Determine the [X, Y] coordinate at the center of the cell enclosing the given text.  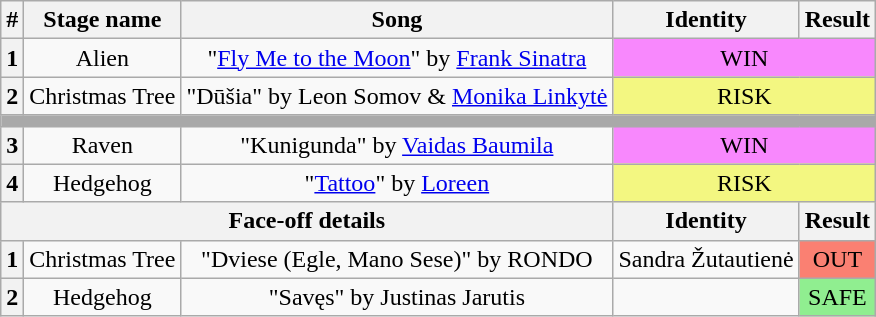
"Kunigunda" by Vaidas Baumila [397, 145]
"Fly Me to the Moon" by Frank Sinatra [397, 58]
Alien [102, 58]
Sandra Žutautienė [706, 259]
# [12, 20]
"Dūšia" by Leon Somov & Monika Linkytė [397, 96]
"Dviese (Egle, Mano Sese)" by RONDO [397, 259]
OUT [837, 259]
"Savęs" by Justinas Jarutis [397, 297]
3 [12, 145]
4 [12, 183]
Face-off details [307, 221]
"Tattoo" by Loreen [397, 183]
Raven [102, 145]
Song [397, 20]
Stage name [102, 20]
SAFE [837, 297]
